Return the [X, Y] coordinate for the center point of the cell that contains the specified text.  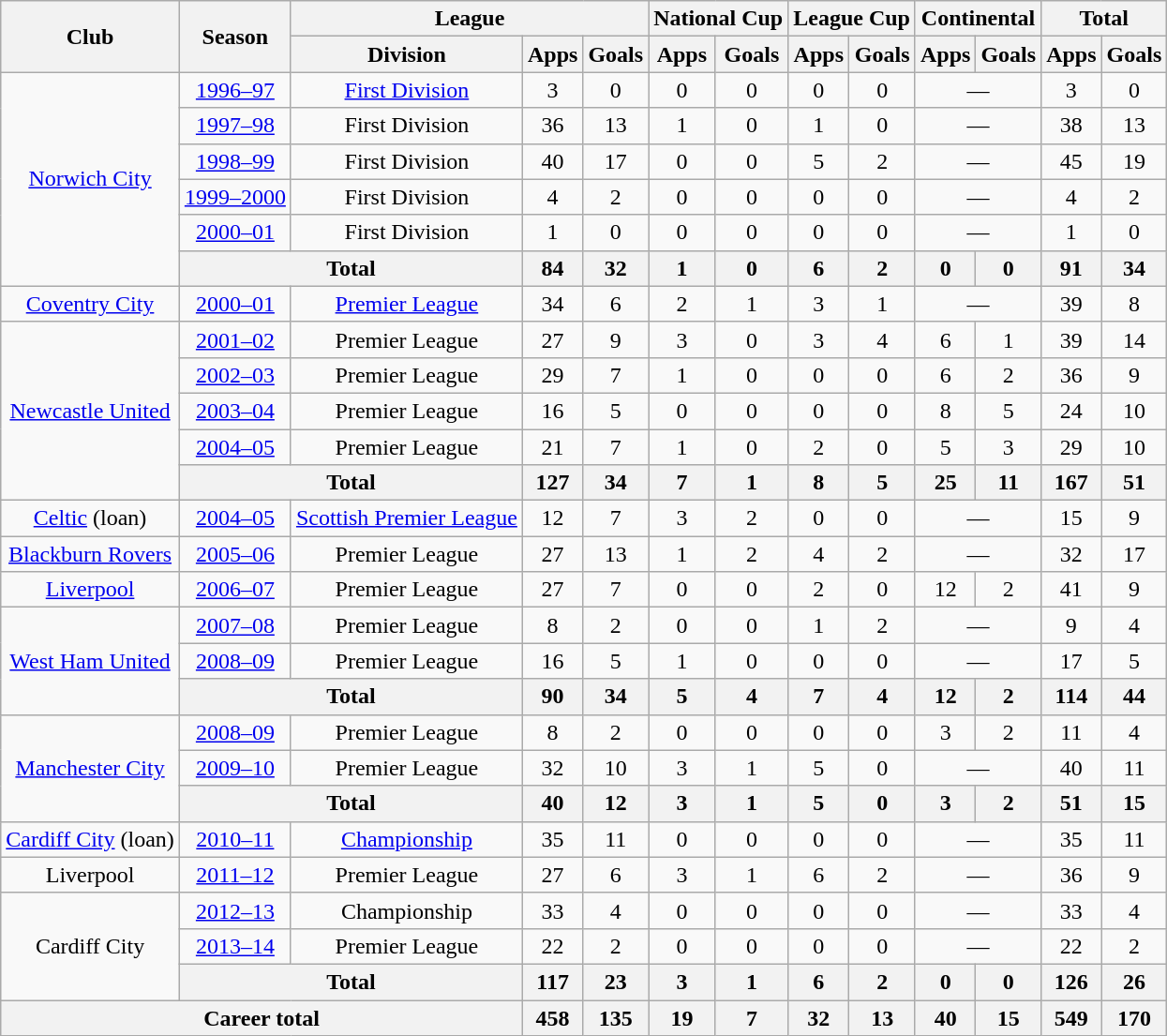
126 [1071, 982]
League Cup [852, 19]
25 [945, 483]
44 [1134, 697]
170 [1134, 1017]
League [469, 19]
167 [1071, 483]
91 [1071, 268]
1999–2000 [234, 197]
26 [1134, 982]
458 [552, 1017]
Cardiff City [90, 946]
2005–06 [234, 554]
2003–04 [234, 411]
117 [552, 982]
2006–07 [234, 590]
135 [616, 1017]
2012–13 [234, 910]
1998–99 [234, 161]
2010–11 [234, 839]
38 [1071, 126]
Season [234, 37]
23 [616, 982]
Division [407, 54]
2009–10 [234, 768]
Blackburn Rovers [90, 554]
Career total [262, 1017]
Newcastle United [90, 411]
2007–08 [234, 625]
Celtic (loan) [90, 518]
Manchester City [90, 768]
Cardiff City (loan) [90, 839]
Club [90, 37]
2013–14 [234, 946]
21 [552, 447]
Scottish Premier League [407, 518]
Coventry City [90, 304]
24 [1071, 411]
14 [1134, 339]
West Ham United [90, 661]
127 [552, 483]
Norwich City [90, 179]
84 [552, 268]
1997–98 [234, 126]
2011–12 [234, 875]
1996–97 [234, 90]
114 [1071, 697]
45 [1071, 161]
National Cup [718, 19]
549 [1071, 1017]
2002–03 [234, 375]
90 [552, 697]
41 [1071, 590]
2001–02 [234, 339]
Continental [978, 19]
